Scan for the cell matching the given text and deliver its (x, y) coordinate at center. 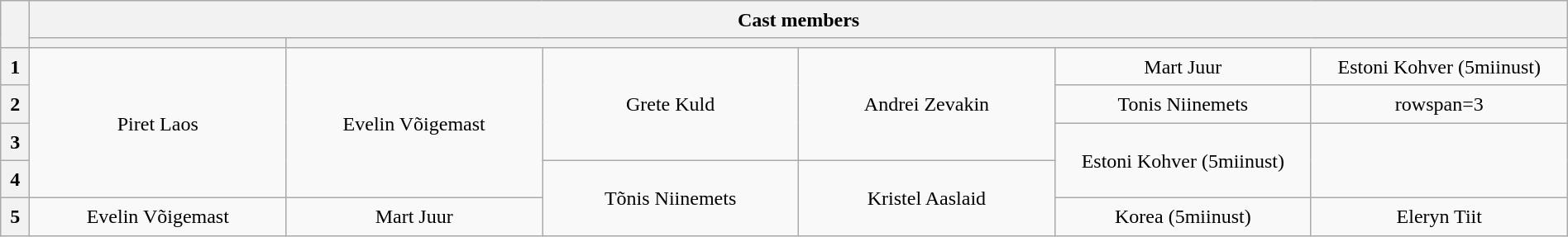
5 (15, 217)
Piret Laos (158, 122)
1 (15, 66)
4 (15, 179)
Cast members (799, 20)
2 (15, 104)
Tonis Niinemets (1183, 104)
Korea (5miinust) (1183, 217)
Andrei Zevakin (927, 104)
Grete Kuld (671, 104)
Kristel Aaslaid (927, 198)
rowspan=3 (1439, 104)
Eleryn Tiit (1439, 217)
Tõnis Niinemets (671, 198)
3 (15, 141)
